Find where the given text appears and provide that cell's center as [X, Y] coordinate. 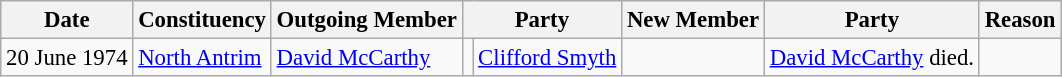
Date [67, 20]
New Member [694, 20]
20 June 1974 [67, 58]
David McCarthy died. [872, 58]
David McCarthy [366, 58]
Reason [1020, 20]
Outgoing Member [366, 20]
Clifford Smyth [548, 58]
North Antrim [202, 58]
Constituency [202, 20]
